Return (X, Y) of the center of cell containing provided text 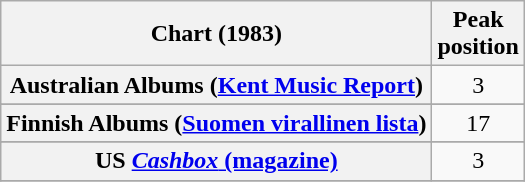
Finnish Albums (Suomen virallinen lista) (216, 123)
Peakposition (478, 34)
Chart (1983) (216, 34)
17 (478, 123)
Australian Albums (Kent Music Report) (216, 85)
US Cashbox (magazine) (216, 161)
